Scan for the cell matching the given text and deliver its (x, y) coordinate at center. 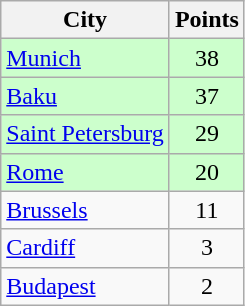
Baku (86, 96)
Points (206, 20)
Munich (86, 58)
Rome (86, 172)
Saint Petersburg (86, 134)
Budapest (86, 286)
Cardiff (86, 248)
37 (206, 96)
29 (206, 134)
38 (206, 58)
2 (206, 286)
Brussels (86, 210)
11 (206, 210)
3 (206, 248)
20 (206, 172)
City (86, 20)
